Search for the cell housing the specified text and yield its [X, Y] center coordinate. 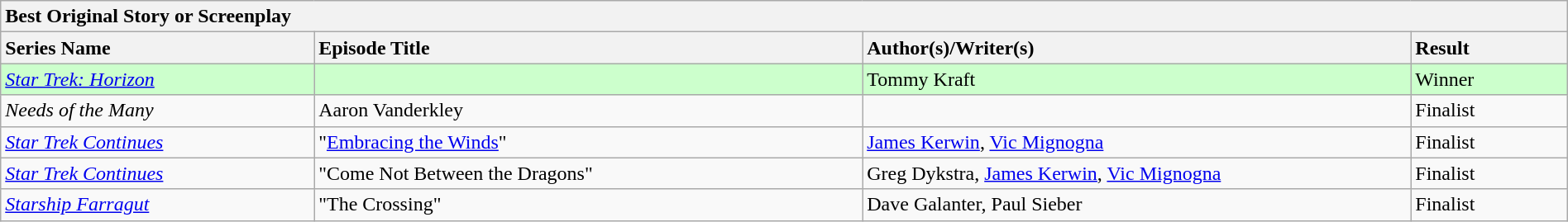
Series Name [157, 48]
Result [1489, 48]
"The Crossing" [589, 205]
Aaron Vanderkley [589, 111]
Best Original Story or Screenplay [784, 17]
"Come Not Between the Dragons" [589, 173]
Greg Dykstra, James Kerwin, Vic Mignogna [1136, 173]
Dave Galanter, Paul Sieber [1136, 205]
Starship Farragut [157, 205]
Author(s)/Writer(s) [1136, 48]
James Kerwin, Vic Mignogna [1136, 142]
Winner [1489, 79]
Star Trek: Horizon [157, 79]
Needs of the Many [157, 111]
Episode Title [589, 48]
Tommy Kraft [1136, 79]
"Embracing the Winds" [589, 142]
